Scan for the cell matching the given text and deliver its [x, y] coordinate at center. 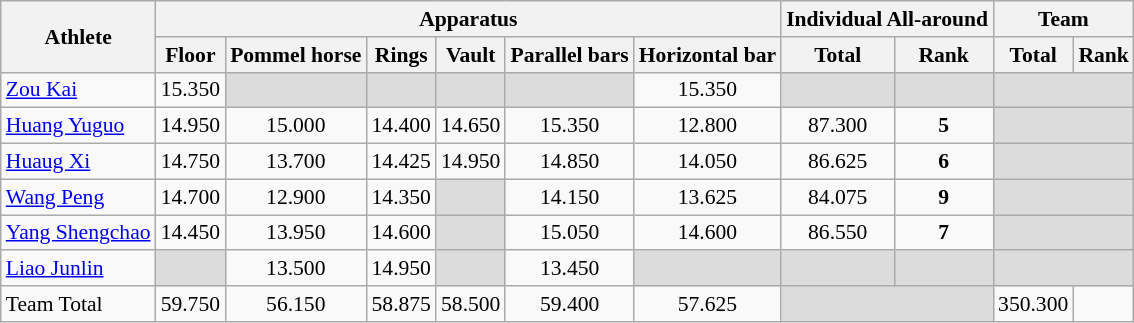
Individual All-around [887, 19]
Zou Kai [78, 90]
14.700 [190, 197]
Team [1064, 19]
Athlete [78, 36]
Huaug Xi [78, 162]
58.875 [400, 304]
12.800 [708, 126]
14.400 [400, 126]
Vault [470, 55]
14.850 [569, 162]
14.650 [470, 126]
13.450 [569, 269]
59.750 [190, 304]
14.450 [190, 233]
15.050 [569, 233]
86.550 [838, 233]
Horizontal bar [708, 55]
57.625 [708, 304]
14.350 [400, 197]
350.300 [1033, 304]
9 [944, 197]
87.300 [838, 126]
Huang Yuguo [78, 126]
13.625 [708, 197]
Parallel bars [569, 55]
5 [944, 126]
15.000 [296, 126]
Rings [400, 55]
14.750 [190, 162]
Yang Shengchao [78, 233]
14.425 [400, 162]
Liao Junlin [78, 269]
Wang Peng [78, 197]
6 [944, 162]
7 [944, 233]
14.050 [708, 162]
56.150 [296, 304]
12.900 [296, 197]
84.075 [838, 197]
13.500 [296, 269]
Floor [190, 55]
13.700 [296, 162]
58.500 [470, 304]
Pommel horse [296, 55]
Apparatus [469, 19]
Team Total [78, 304]
86.625 [838, 162]
59.400 [569, 304]
13.950 [296, 233]
14.150 [569, 197]
